From the cell containing the given text, extract its center point as [x, y] coordinate. 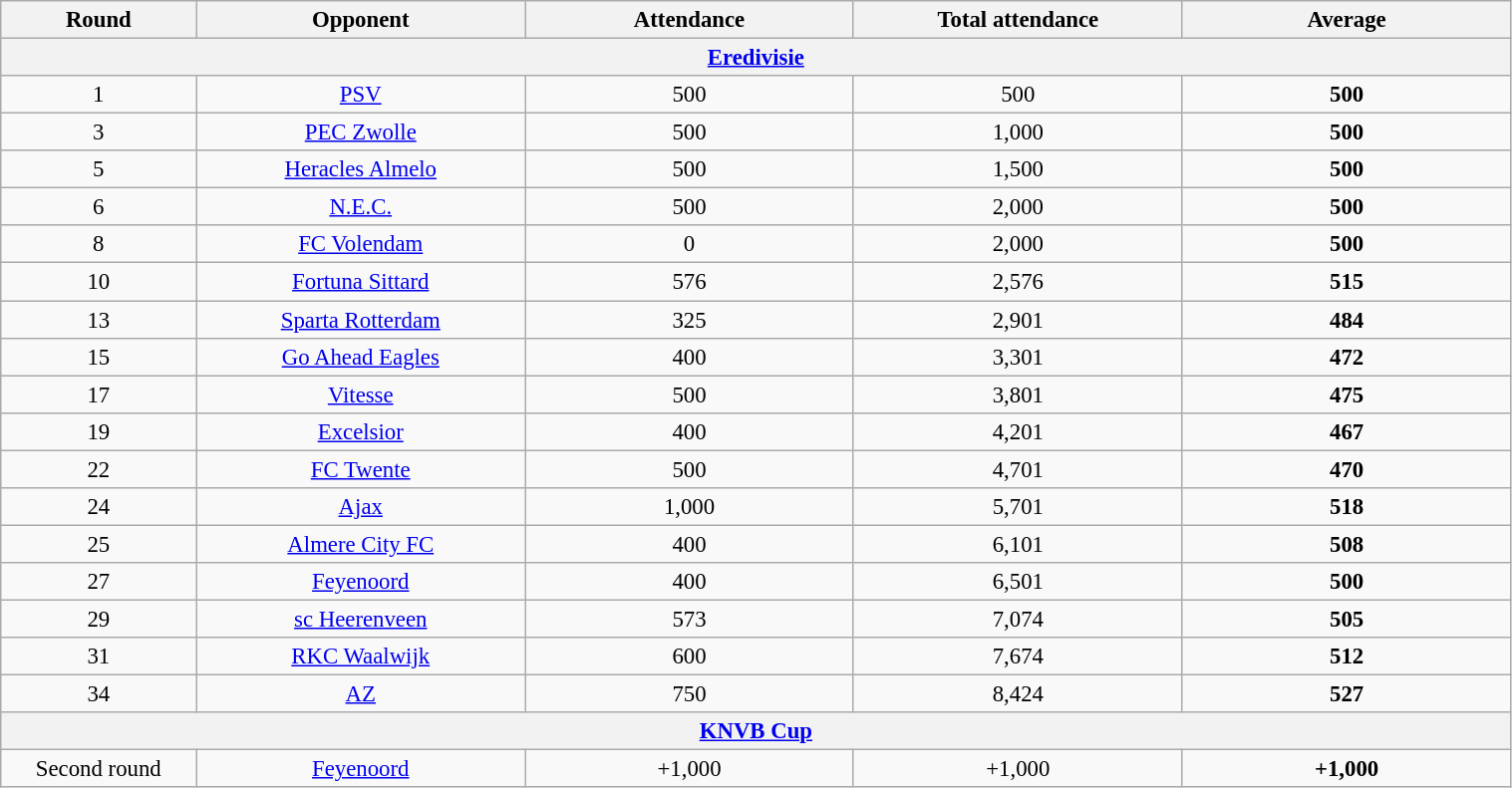
25 [99, 544]
19 [99, 431]
34 [99, 694]
508 [1347, 544]
472 [1347, 357]
750 [690, 694]
515 [1347, 282]
N.E.C. [361, 207]
Round [99, 20]
Heracles Almelo [361, 169]
5,701 [1018, 507]
Almere City FC [361, 544]
Attendance [690, 20]
22 [99, 469]
27 [99, 582]
4,201 [1018, 431]
576 [690, 282]
5 [99, 169]
467 [1347, 431]
Vitesse [361, 394]
8 [99, 244]
Eredivisie [756, 58]
4,701 [1018, 469]
2,901 [1018, 320]
470 [1347, 469]
17 [99, 394]
2,576 [1018, 282]
Go Ahead Eagles [361, 357]
7,074 [1018, 619]
Ajax [361, 507]
Second round [99, 769]
Sparta Rotterdam [361, 320]
10 [99, 282]
KNVB Cup [756, 731]
PSV [361, 95]
1,500 [1018, 169]
7,674 [1018, 657]
518 [1347, 507]
6 [99, 207]
527 [1347, 694]
FC Twente [361, 469]
Average [1347, 20]
3,801 [1018, 394]
13 [99, 320]
325 [690, 320]
8,424 [1018, 694]
475 [1347, 394]
sc Heerenveen [361, 619]
505 [1347, 619]
RKC Waalwijk [361, 657]
AZ [361, 694]
600 [690, 657]
PEC Zwolle [361, 132]
Excelsior [361, 431]
Fortuna Sittard [361, 282]
6,501 [1018, 582]
3 [99, 132]
484 [1347, 320]
512 [1347, 657]
1 [99, 95]
6,101 [1018, 544]
29 [99, 619]
Opponent [361, 20]
24 [99, 507]
0 [690, 244]
3,301 [1018, 357]
15 [99, 357]
Total attendance [1018, 20]
573 [690, 619]
FC Volendam [361, 244]
31 [99, 657]
